Identify which cell holds the provided text, then report its (x, y) central coordinate. 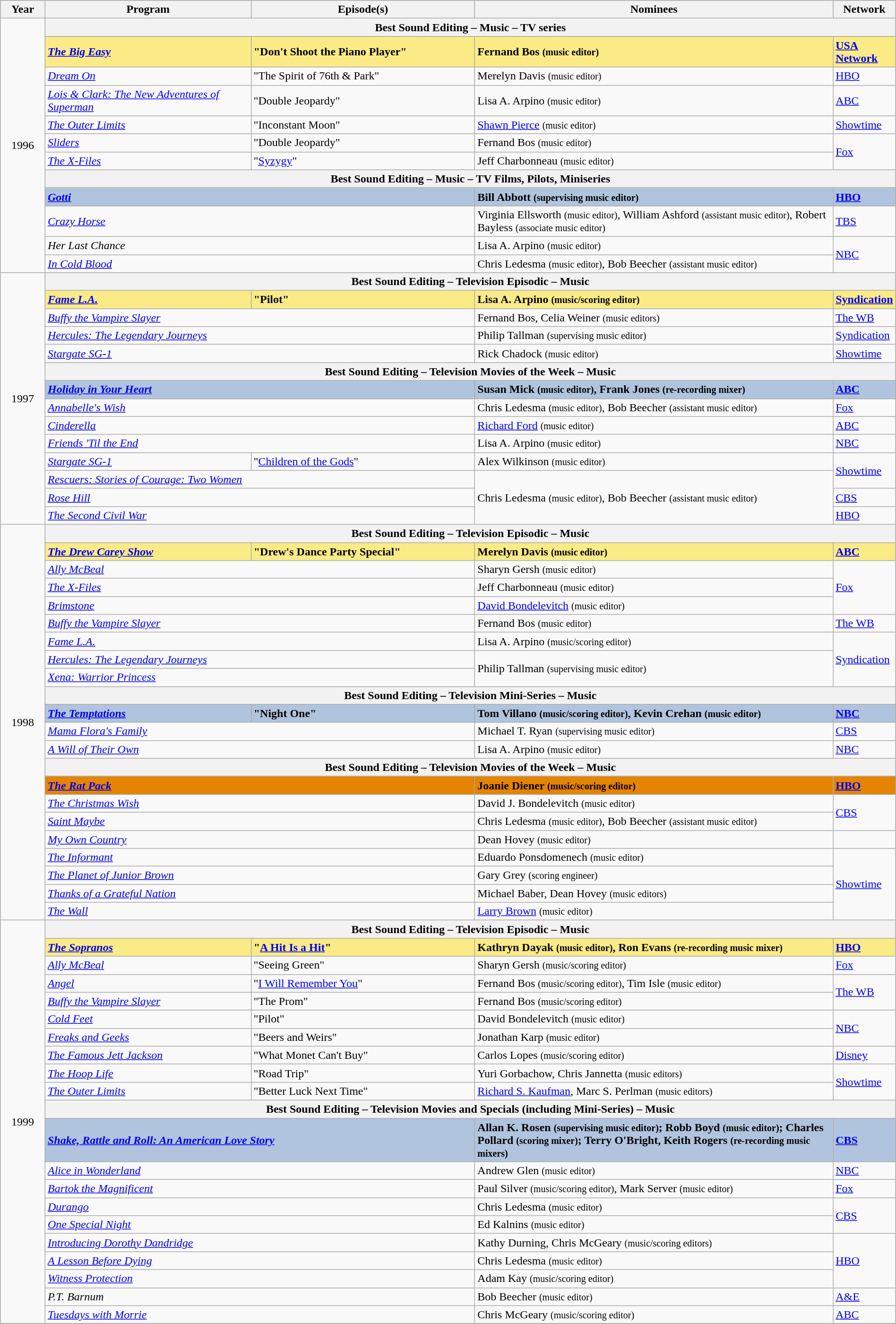
The Christmas Wish (260, 803)
1999 (23, 1122)
1997 (23, 399)
Xena: Warrior Princess (260, 677)
Sharyn Gersh (music/scoring editor) (654, 965)
Richard S. Kaufman, Marc S. Perlman (music editors) (654, 1091)
Kathryn Dayak (music editor), Ron Evans (re-recording music mixer) (654, 947)
USA Network (865, 52)
David J. Bondelevitch (music editor) (654, 803)
Rick Chadock (music editor) (654, 354)
TBS (865, 221)
P.T. Barnum (260, 1297)
Year (23, 9)
"Drew's Dance Party Special" (363, 552)
Best Sound Editing – Television Mini-Series – Music (470, 695)
Sliders (148, 143)
Saint Maybe (260, 821)
Best Sound Editing – Music – TV Films, Pilots, Miniseries (470, 179)
"A Hit Is a Hit" (363, 947)
"The Spirit of 76th & Park" (363, 76)
Ed Kalnins (music editor) (654, 1225)
Larry Brown (music editor) (654, 911)
Her Last Chance (260, 245)
The Second Civil War (260, 515)
The Sopranos (148, 947)
Bartok the Magnificent (260, 1189)
Joanie Diener (music/scoring editor) (654, 785)
The Drew Carey Show (148, 552)
"Syzygy" (363, 161)
Program (148, 9)
1996 (23, 146)
Mama Flora's Family (260, 731)
Holiday in Your Heart (260, 389)
"Night One" (363, 713)
Introducing Dorothy Dandridge (260, 1243)
A&E (865, 1297)
Richard Ford (music editor) (654, 425)
Crazy Horse (260, 221)
Yuri Gorbachow, Chris Jannetta (music editors) (654, 1073)
Dream On (148, 76)
Alice in Wonderland (260, 1171)
A Lesson Before Dying (260, 1261)
Tuesdays with Morrie (260, 1315)
Witness Protection (260, 1279)
Durango (260, 1207)
Jonathan Karp (music editor) (654, 1037)
The Planet of Junior Brown (260, 875)
Sharyn Gersh (music editor) (654, 570)
Rescuers: Stories of Courage: Two Women (260, 479)
"The Prom" (363, 1001)
Chris McGeary (music/scoring editor) (654, 1315)
Bill Abbott (supervising music editor) (654, 197)
Tom Villano (music/scoring editor), Kevin Crehan (music editor) (654, 713)
Gary Grey (scoring engineer) (654, 875)
Gotti (260, 197)
Andrew Glen (music editor) (654, 1171)
Fernand Bos (music/scoring editor) (654, 1001)
"Inconstant Moon" (363, 125)
Paul Silver (music/scoring editor), Mark Server (music editor) (654, 1189)
"Children of the Gods" (363, 461)
"Road Trip" (363, 1073)
"What Monet Can't Buy" (363, 1055)
Kathy Durning, Chris McGeary (music/scoring editors) (654, 1243)
"Beers and Weirs" (363, 1037)
"I Will Remember You" (363, 983)
Adam Kay (music/scoring editor) (654, 1279)
In Cold Blood (260, 263)
Network (865, 9)
Dean Hovey (music editor) (654, 839)
The Rat Pack (260, 785)
Bob Beecher (music editor) (654, 1297)
Cinderella (260, 425)
Michael T. Ryan (supervising music editor) (654, 731)
The Famous Jett Jackson (148, 1055)
Shawn Pierce (music editor) (654, 125)
Lois & Clark: The New Adventures of Superman (148, 100)
Episode(s) (363, 9)
Fernand Bos, Celia Weiner (music editors) (654, 318)
"Seeing Green" (363, 965)
Michael Baber, Dean Hovey (music editors) (654, 893)
Cold Feet (148, 1019)
The Hoop Life (148, 1073)
1998 (23, 722)
Friends 'Til the End (260, 443)
Fernand Bos (music/scoring editor), Tim Isle (music editor) (654, 983)
Angel (148, 983)
Brimstone (260, 606)
The Informant (260, 857)
The Wall (260, 911)
Alex Wilkinson (music editor) (654, 461)
The Big Easy (148, 52)
Rose Hill (260, 497)
Virginia Ellsworth (music editor), William Ashford (assistant music editor), Robert Bayless (associate music editor) (654, 221)
Annabelle's Wish (260, 407)
Carlos Lopes (music/scoring editor) (654, 1055)
Eduardo Ponsdomenech (music editor) (654, 857)
One Special Night (260, 1225)
The Temptations (148, 713)
My Own Country (260, 839)
Thanks of a Grateful Nation (260, 893)
Disney (865, 1055)
Best Sound Editing – Music – TV series (470, 27)
Best Sound Editing – Television Movies and Specials (including Mini-Series) – Music (470, 1109)
"Better Luck Next Time" (363, 1091)
Freaks and Geeks (148, 1037)
"Don't Shoot the Piano Player" (363, 52)
A Will of Their Own (260, 749)
Susan Mick (music editor), Frank Jones (re-recording mixer) (654, 389)
Nominees (654, 9)
Shake, Rattle and Roll: An American Love Story (260, 1140)
